Search for the cell housing the specified text and yield its [x, y] center coordinate. 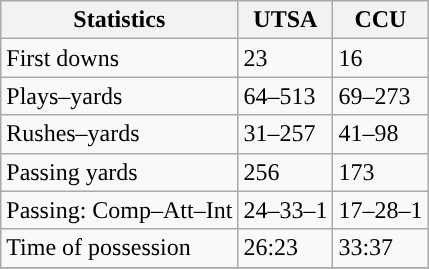
31–257 [286, 134]
33:37 [380, 248]
69–273 [380, 96]
17–28–1 [380, 210]
Passing yards [120, 172]
Statistics [120, 20]
UTSA [286, 20]
64–513 [286, 96]
Plays–yards [120, 96]
CCU [380, 20]
24–33–1 [286, 210]
256 [286, 172]
First downs [120, 58]
41–98 [380, 134]
Time of possession [120, 248]
Rushes–yards [120, 134]
26:23 [286, 248]
Passing: Comp–Att–Int [120, 210]
23 [286, 58]
173 [380, 172]
16 [380, 58]
